For the text-containing cell, return its midpoint in (X, Y) coordinate format. 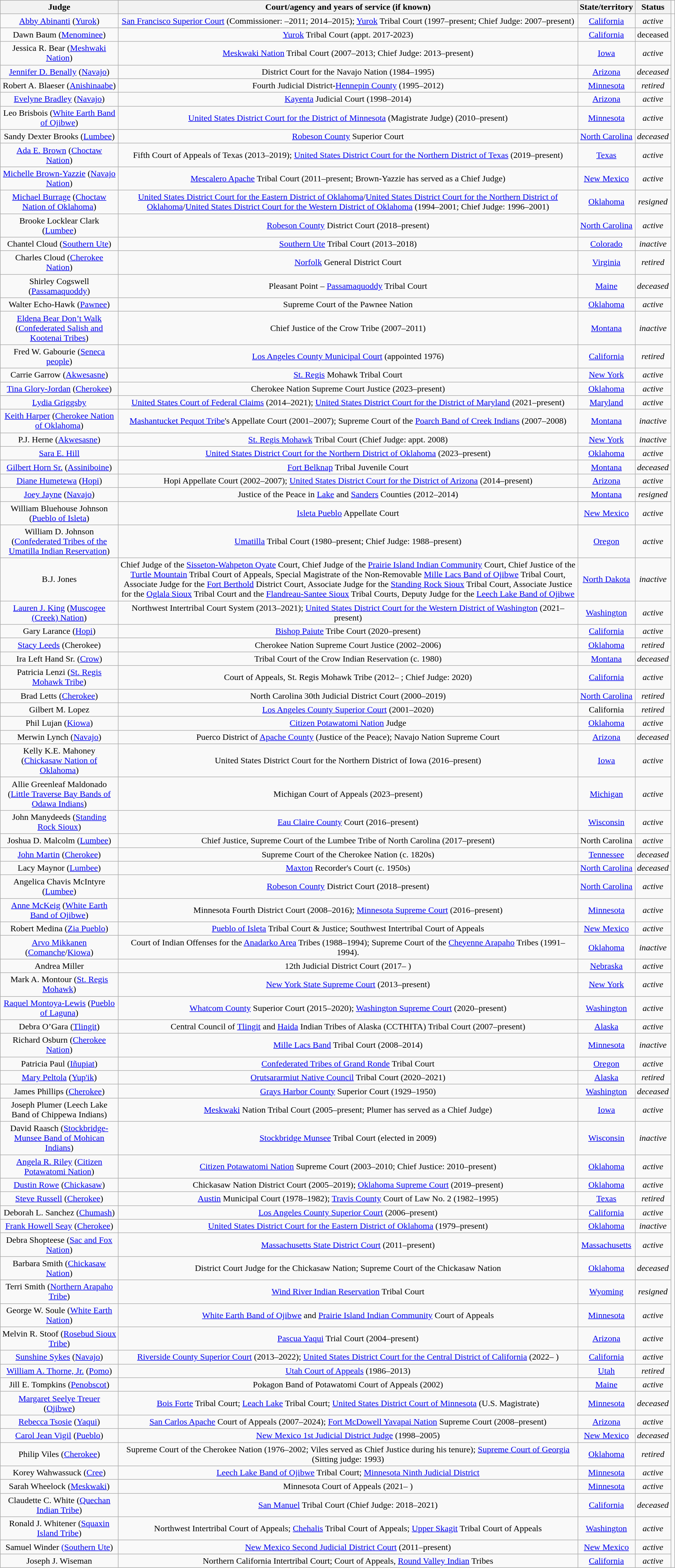
Pokagon Band of Potawatomi Court of Appeals (2002) (348, 1384)
Citizen Potawatomi Nation Supreme Court (2003–2010; Chief Justice: 2010–present) (348, 1166)
Confederated Tribes of Grand Ronde Tribal Court (348, 1064)
Fifth Court of Appeals of Texas (2013–2019); United States District Court for the Northern District of Texas (2019–present) (348, 155)
John Manydeeds (Standing Rock Sioux) (59, 822)
Justice of the Peace in Lake and Sanders Counties (2012–2014) (348, 494)
Mark A. Montour (St. Regis Mohawk) (59, 984)
Korey Wahwassuck (Cree) (59, 1473)
Fort Belknap Tribal Juvenile Court (348, 467)
Riverside County Superior Court (2013–2022); United States District Court for the Central District of California (2022– ) (348, 1357)
Robert Medina (Zia Pueblo) (59, 929)
Gary Larance (Hopi) (59, 631)
Terri Smith (Northern Arapaho Tribe) (59, 1291)
Samuel Winder (Southern Ute) (59, 1547)
Kelly K.E. Mahoney (Chickasaw Nation of Oklahoma) (59, 760)
Austin Municipal Court (1978–1982); Travis County Court of Law No. 2 (1982–1995) (348, 1199)
Pueblo of Isleta Tribal Court & Justice; Southwest Intertribal Court of Appeals (348, 929)
State/territory (606, 7)
Maryland (606, 402)
Fred W. Gabourie (Seneca people) (59, 356)
William Bluehouse Johnson (Pueblo of Isleta) (59, 513)
Wind River Indian Reservation Tribal Court (348, 1291)
Virginia (606, 262)
Tribal Court of the Crow Indian Reservation (c. 1980) (348, 659)
Whatcom County Superior Court (2015–2020); Washington Supreme Court (2020–present) (348, 1008)
United States District Court for the Northern District of Iowa (2016–present) (348, 760)
Mille Lacs Band Tribal Court (2008–2014) (348, 1045)
Chantel Cloud (Southern Ute) (59, 244)
Arvo Mikkanen (Comanche/Kiowa) (59, 948)
Northwest Intertribal Court of Appeals; Chehalis Tribal Court of Appeals; Upper Skagit Tribal Court of Appeals (348, 1529)
Status (653, 7)
Northwest Intertribal Court System (2013–2021); United States District Court for the Western District of Washington (2021–present) (348, 613)
Michigan (606, 794)
Eldena Bear Don’t Walk (Confederated Salish and Kootenai Tribes) (59, 328)
Evelyne Bradley (Navajo) (59, 99)
Joey Jayne (Navajo) (59, 494)
Supreme Court of the Pawnee Nation (348, 305)
Allie Greenleaf Maldonado (Little Traverse Bay Bands of Odawa Indians) (59, 794)
Eau Claire County Court (2016–present) (348, 822)
Court of Indian Offenses for the Anadarko Area Tribes (1988–1994); Supreme Court of the Cheyenne Arapaho Tribes (1991–1994). (348, 948)
Debra O’Gara (Tlingit) (59, 1026)
Sandy Dexter Brooks (Lumbee) (59, 136)
Stacy Leeds (Cherokee) (59, 645)
Sarah Wheelock (Meskwaki) (59, 1487)
Carol Jean Vigil (Pueblo) (59, 1435)
P.J. Herne (Akwesasne) (59, 440)
Stockbridge Munsee Tribal Court (elected in 2009) (348, 1138)
Steve Russell (Cherokee) (59, 1199)
Colorado (606, 244)
Fourth Judicial District-Hennepin County (1995–2012) (348, 85)
Robeson County Superior Court (348, 136)
Mescalero Apache Tribal Court (2011–present; Brown-Yazzie has served as a Chief Judge) (348, 178)
Sunshine Sykes (Navajo) (59, 1357)
Gilbert Horn Sr. (Assiniboine) (59, 467)
United States District Court for the Eastern District of Oklahoma (1979–present) (348, 1226)
Maxton Recorder's Court (c. 1950s) (348, 868)
Shirley Cogswell (Passamaquoddy) (59, 286)
Walter Echo-Hawk (Pawnee) (59, 305)
Meskwaki Nation Tribal Court (2007–2013; Chief Judge: 2013–present) (348, 53)
Minnesota Court of Appeals (2021– ) (348, 1487)
Ada E. Brown (Choctaw Nation) (59, 155)
Utah (606, 1371)
San Manuel Tribal Court (Chief Judge: 2018–2021) (348, 1505)
Court of Appeals, St. Regis Mohawk Tribe (2012– ; Chief Judge: 2020) (348, 677)
Massachusetts (606, 1245)
Leo Brisbois (White Earth Band of Ojibwe) (59, 118)
Patricia Lenzi (St. Regis Mohawk Tribe) (59, 677)
San Carlos Apache Court of Appeals (2007–2024); Fort McDowell Yavapai Nation Supreme Court (2008–present) (348, 1422)
Leech Lake Band of Ojibwe Tribal Court; Minnesota Ninth Judicial District (348, 1473)
Pleasant Point – Passamaquoddy Tribal Court (348, 286)
Umatilla Tribal Court (1980–present; Chief Judge: 1988–present) (348, 542)
New Mexico 1st Judicial District Judge (1998–2005) (348, 1435)
Robert A. Blaeser (Anishinaabe) (59, 85)
Tennessee (606, 854)
Jill E. Tompkins (Penobscot) (59, 1384)
Keith Harper (Cherokee Nation of Oklahoma) (59, 421)
Citizen Potawatomi Nation Judge (348, 723)
Anne McKeig (White Earth Band of Ojibwe) (59, 910)
Cherokee Nation Supreme Court Justice (2023–present) (348, 389)
Phil Lujan (Kiowa) (59, 723)
William A. Thorne, Jr. (Pomo) (59, 1371)
United States District Court for the Northern District of Oklahoma (2023–present) (348, 453)
Wyoming (606, 1291)
Bois Forte Tribal Court; Leach Lake Tribal Court; United States District Court of Minnesota (U.S. Magistrate) (348, 1403)
Mashantucket Pequot Tribe's Appellate Court (2001–2007); Supreme Court of the Poarch Band of Creek Indians (2007–2008) (348, 421)
Joseph Plumer (Leech Lake Band of Chippewa Indians) (59, 1110)
Orutsararmiut Native Council Tribal Court (2020–2021) (348, 1077)
St. Regis Mohawk Tribal Court (348, 375)
Sara E. Hill (59, 453)
Mary Peltola (Yup'ik) (59, 1077)
White Earth Band of Ojibwe and Prairie Island Indian Community Court of Appeals (348, 1315)
Lauren J. King (Muscogee (Creek) Nation) (59, 613)
Dustin Rowe (Chickasaw) (59, 1185)
Kayenta Judicial Court (1998–2014) (348, 99)
Chief Justice of the Crow Tribe (2007–2011) (348, 328)
Abby Abinanti (Yurok) (59, 21)
Merwin Lynch (Navajo) (59, 737)
Brad Letts (Cherokee) (59, 696)
Meskwaki Nation Tribal Court (2005–present; Plumer has served as a Chief Judge) (348, 1110)
Michigan Court of Appeals (2023–present) (348, 794)
Puerco District of Apache County (Justice of the Peace); Navajo Nation Supreme Court (348, 737)
Barbara Smith (Chickasaw Nation) (59, 1268)
Dawn Baum (Menominee) (59, 35)
District Court for the Navajo Nation (1984–1995) (348, 72)
North Carolina 30th Judicial District Court (2000–2019) (348, 696)
Frank Howell Seay (Cherokee) (59, 1226)
Jennifer D. Benally (Navajo) (59, 72)
Bishop Paiute Tribe Court (2020–present) (348, 631)
Northern California Intertribal Court; Court of Appeals, Round Valley Indian Tribes (348, 1561)
Lydia Griggsby (59, 402)
Michelle Brown-Yazzie (Navajo Nation) (59, 178)
Yurok Tribal Court (appt. 2017-2023) (348, 35)
William D. Johnson (Confederated Tribes of the Umatilla Indian Reservation) (59, 542)
United States Court of Federal Claims (2014–2021); United States District Court for the District of Maryland (2021–present) (348, 402)
Brooke Locklear Clark (Lumbee) (59, 225)
Cherokee Nation Supreme Court Justice (2002–2006) (348, 645)
Joshua D. Malcolm (Lumbee) (59, 840)
Michael Burrage (Choctaw Nation of Oklahoma) (59, 202)
United States District Court for the District of Minnesota (Magistrate Judge) (2010–present) (348, 118)
New York State Supreme Court (2013–present) (348, 984)
Los Angeles County Superior Court (2001–2020) (348, 710)
Joseph J. Wiseman (59, 1561)
George W. Soule (White Earth Nation) (59, 1315)
John Martin (Cherokee) (59, 854)
Minnesota Fourth District Court (2008–2016); Minnesota Supreme Court (2016–present) (348, 910)
Judge (59, 7)
Philip Viles (Cherokee) (59, 1454)
Chickasaw Nation District Court (2005–2019); Oklahoma Supreme Court (2019–present) (348, 1185)
Los Angeles County Municipal Court (appointed 1976) (348, 356)
Court/agency and years of service (if known) (348, 7)
Raquel Montoya-Lewis (Pueblo of Laguna) (59, 1008)
Carrie Garrow (Akwesasne) (59, 375)
Los Angeles County Superior Court (2006–present) (348, 1213)
Chief Justice, Supreme Court of the Lumbee Tribe of North Carolina (2017–present) (348, 840)
Supreme Court of the Cherokee Nation (c. 1820s) (348, 854)
Debra Shopteese (Sac and Fox Nation) (59, 1245)
James Phillips (Cherokee) (59, 1091)
St. Regis Mohawk Tribal Court (Chief Judge: appt. 2008) (348, 440)
Richard Osburn (Cherokee Nation) (59, 1045)
Hopi Appellate Court (2002–2007); United States District Court for the District of Arizona (2014–present) (348, 481)
Lacy Maynor (Lumbee) (59, 868)
12th Judicial District Court (2017– ) (348, 966)
Angela R. Riley (Citizen Potawatomi Nation) (59, 1166)
Grays Harbor County Superior Court (1929–1950) (348, 1091)
District Court Judge for the Chickasaw Nation; Supreme Court of the Chickasaw Nation (348, 1268)
Jessica R. Bear (Meshwaki Nation) (59, 53)
San Francisco Superior Court (Commissioner: –2011; 2014–2015); Yurok Tribal Court (1997–present; Chief Judge: 2007–present) (348, 21)
Melvin R. Stoof (Rosebud Sioux Tribe) (59, 1338)
David Raasch (Stockbridge-Munsee Band of Mohican Indians) (59, 1138)
Claudette C. White (Quechan Indian Tribe) (59, 1505)
Nebraska (606, 966)
Andrea Miller (59, 966)
Southern Ute Tribal Court (2013–2018) (348, 244)
Massachusetts State District Court (2011–present) (348, 1245)
Patricia Paul (Iñupiat) (59, 1064)
Margaret Seelye Treuer (Ojibwe) (59, 1403)
Diane Humetewa (Hopi) (59, 481)
Tina Glory-Jordan (Cherokee) (59, 389)
B.J. Jones (59, 580)
Norfolk General District Court (348, 262)
Charles Cloud (Cherokee Nation) (59, 262)
Rebecca Tsosie (Yaqui) (59, 1422)
Central Council of Tlingit and Haida Indian Tribes of Alaska (CCTHITA) Tribal Court (2007–present) (348, 1026)
Supreme Court of the Cherokee Nation (1976–2002; Viles served as Chief Justice during his tenure); Supreme Court of Georgia (Sitting judge: 1993) (348, 1454)
Deborah L. Sanchez (Chumash) (59, 1213)
Ronald J. Whitener (Squaxin Island Tribe) (59, 1529)
Ira Left Hand Sr. (Crow) (59, 659)
North Dakota (606, 580)
Utah Court of Appeals (1986–2013) (348, 1371)
Gilbert M. Lopez (59, 710)
Pascua Yaqui Trial Court (2004–present) (348, 1338)
New Mexico Second Judicial District Court (2011–present) (348, 1547)
Angelica Chavis McIntyre (Lumbee) (59, 887)
Isleta Pueblo Appellate Court (348, 513)
